For the text-containing cell, return its midpoint in [X, Y] coordinate format. 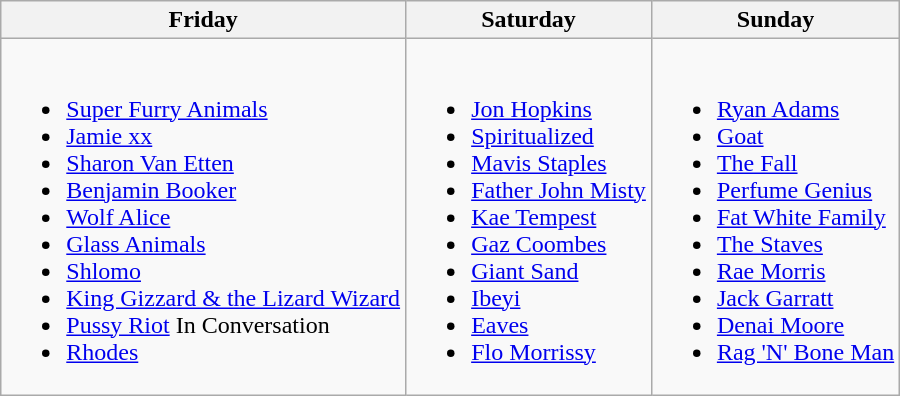
Sunday [775, 20]
Saturday [529, 20]
Ryan AdamsGoatThe FallPerfume GeniusFat White FamilyThe StavesRae MorrisJack GarrattDenai MooreRag 'N' Bone Man [775, 217]
Friday [204, 20]
Jon HopkinsSpiritualizedMavis StaplesFather John MistyKae TempestGaz CoombesGiant SandIbeyiEavesFlo Morrissy [529, 217]
